For the text-containing cell, return its midpoint in (x, y) coordinate format. 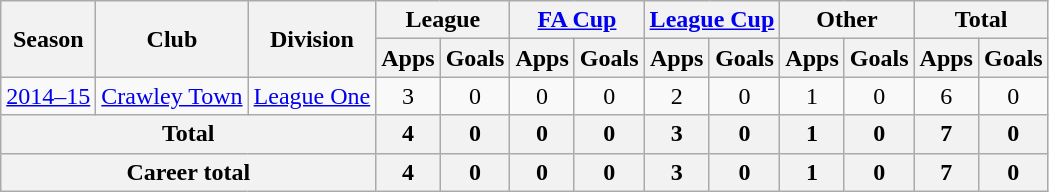
League Cup (712, 20)
League (443, 20)
FA Cup (577, 20)
Club (172, 39)
League One (312, 96)
6 (946, 96)
Crawley Town (172, 96)
Other (847, 20)
2 (676, 96)
Career total (188, 172)
Division (312, 39)
Season (48, 39)
2014–15 (48, 96)
